Return [x, y] of the center of cell containing provided text 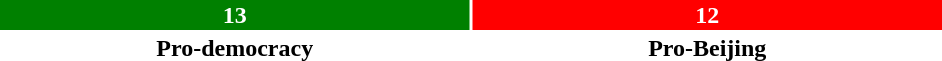
12 [707, 15]
13 [235, 15]
